Return the [X, Y] coordinate for the center point of the cell that contains the specified text.  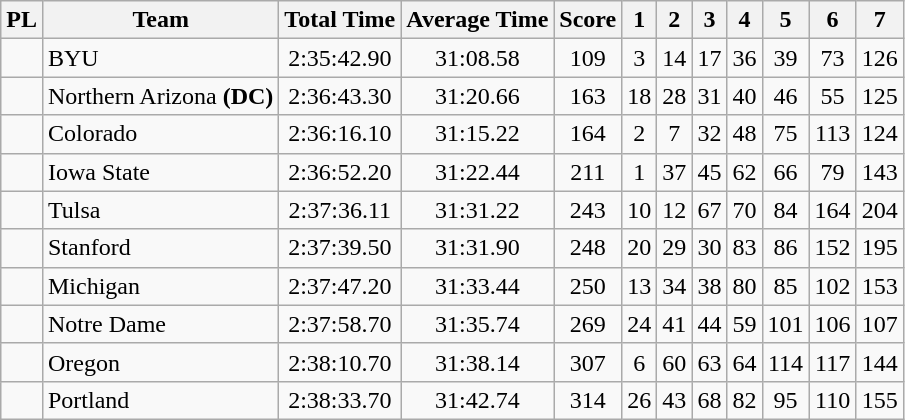
143 [880, 172]
31:31.22 [478, 210]
39 [786, 58]
211 [588, 172]
125 [880, 96]
2:36:52.20 [340, 172]
70 [744, 210]
153 [880, 286]
62 [744, 172]
Total Time [340, 20]
117 [832, 362]
67 [710, 210]
41 [674, 324]
17 [710, 58]
68 [710, 400]
34 [674, 286]
37 [674, 172]
Iowa State [160, 172]
75 [786, 134]
2:37:36.11 [340, 210]
110 [832, 400]
31:20.66 [478, 96]
40 [744, 96]
307 [588, 362]
86 [786, 248]
243 [588, 210]
163 [588, 96]
48 [744, 134]
32 [710, 134]
31 [710, 96]
2:38:33.70 [340, 400]
31:33.44 [478, 286]
5 [786, 20]
20 [640, 248]
85 [786, 286]
12 [674, 210]
2:35:42.90 [340, 58]
95 [786, 400]
13 [640, 286]
2:36:16.10 [340, 134]
31:15.22 [478, 134]
314 [588, 400]
Tulsa [160, 210]
269 [588, 324]
44 [710, 324]
113 [832, 134]
31:31.90 [478, 248]
83 [744, 248]
2:37:39.50 [340, 248]
31:35.74 [478, 324]
82 [744, 400]
43 [674, 400]
79 [832, 172]
250 [588, 286]
59 [744, 324]
Northern Arizona (DC) [160, 96]
4 [744, 20]
114 [786, 362]
60 [674, 362]
31:22.44 [478, 172]
45 [710, 172]
14 [674, 58]
18 [640, 96]
102 [832, 286]
38 [710, 286]
2:38:10.70 [340, 362]
55 [832, 96]
63 [710, 362]
152 [832, 248]
Michigan [160, 286]
66 [786, 172]
64 [744, 362]
73 [832, 58]
10 [640, 210]
84 [786, 210]
109 [588, 58]
2:37:47.20 [340, 286]
Average Time [478, 20]
126 [880, 58]
155 [880, 400]
31:08.58 [478, 58]
204 [880, 210]
2:37:58.70 [340, 324]
106 [832, 324]
107 [880, 324]
Stanford [160, 248]
46 [786, 96]
26 [640, 400]
BYU [160, 58]
24 [640, 324]
28 [674, 96]
36 [744, 58]
124 [880, 134]
2:36:43.30 [340, 96]
Oregon [160, 362]
30 [710, 248]
Score [588, 20]
101 [786, 324]
Portland [160, 400]
195 [880, 248]
29 [674, 248]
Team [160, 20]
144 [880, 362]
31:38.14 [478, 362]
Colorado [160, 134]
Notre Dame [160, 324]
80 [744, 286]
248 [588, 248]
31:42.74 [478, 400]
PL [22, 20]
